Return (X, Y) of the center of cell containing provided text 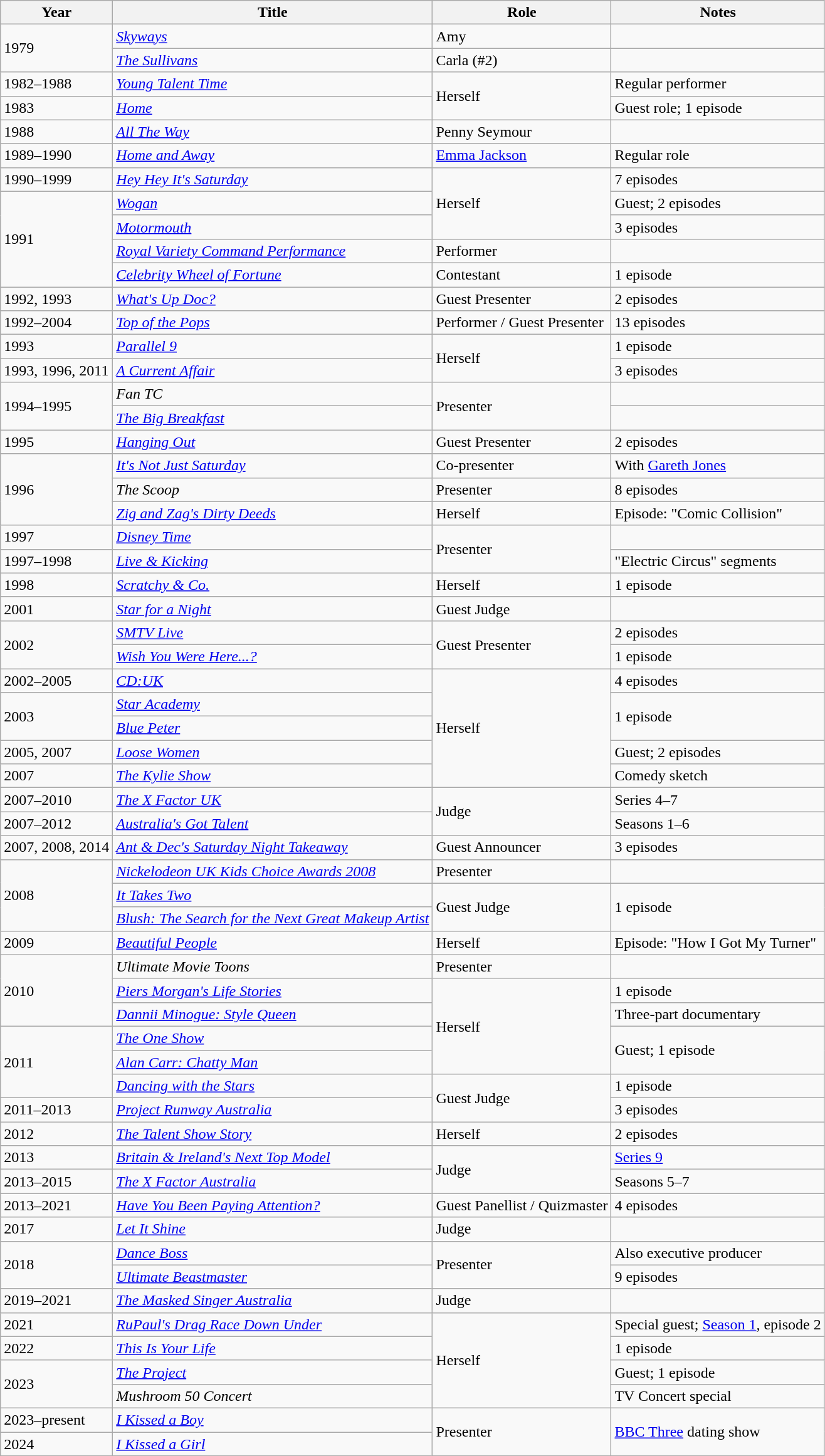
Hanging Out (273, 442)
2012 (56, 1134)
2013 (56, 1158)
1982–1988 (56, 84)
With Gareth Jones (718, 466)
1990–1999 (56, 179)
1995 (56, 442)
8 episodes (718, 490)
Zig and Zag's Dirty Deeds (273, 513)
Have You Been Paying Attention? (273, 1205)
Motormouth (273, 227)
Carla (#2) (522, 60)
Loose Women (273, 752)
Let It Shine (273, 1229)
2017 (56, 1229)
Dannii Minogue: Style Queen (273, 1014)
Australia's Got Talent (273, 824)
Guest Announcer (522, 847)
Alan Carr: Chatty Man (273, 1062)
Star Academy (273, 704)
Royal Variety Command Performance (273, 251)
TV Concert special (718, 1396)
I Kissed a Girl (273, 1443)
Home (273, 108)
Beautiful People (273, 943)
The Scoop (273, 490)
The X Factor Australia (273, 1181)
2023–present (56, 1420)
Year (56, 13)
1983 (56, 108)
The Kylie Show (273, 776)
Home and Away (273, 155)
I Kissed a Boy (273, 1420)
2007–2010 (56, 800)
2010 (56, 990)
SMTV Live (273, 632)
The Big Breakfast (273, 418)
1989–1990 (56, 155)
2008 (56, 895)
The Talent Show Story (273, 1134)
2005, 2007 (56, 752)
2009 (56, 943)
Series 4–7 (718, 800)
Title (273, 13)
Episode: "Comic Collision" (718, 513)
Live & Kicking (273, 561)
Wish You Were Here...? (273, 656)
Parallel 9 (273, 347)
The Project (273, 1372)
7 episodes (718, 179)
The Sullivans (273, 60)
Co-presenter (522, 466)
1988 (56, 132)
The One Show (273, 1038)
13 episodes (718, 323)
2011 (56, 1062)
2018 (56, 1265)
Role (522, 13)
Seasons 5–7 (718, 1181)
Performer / Guest Presenter (522, 323)
RuPaul's Drag Race Down Under (273, 1324)
This Is Your Life (273, 1348)
Britain & Ireland's Next Top Model (273, 1158)
2013–2021 (56, 1205)
Piers Morgan's Life Stories (273, 990)
2013–2015 (56, 1181)
The Masked Singer Australia (273, 1301)
Series 9 (718, 1158)
Seasons 1–6 (718, 824)
Amy (522, 36)
2007–2012 (56, 824)
Three-part documentary (718, 1014)
1991 (56, 239)
Guest Panellist / Quizmaster (522, 1205)
Celebrity Wheel of Fortune (273, 275)
Wogan (273, 203)
Emma Jackson (522, 155)
A Current Affair (273, 370)
Skyways (273, 36)
2011–2013 (56, 1110)
1993, 1996, 2011 (56, 370)
Special guest; Season 1, episode 2 (718, 1324)
All The Way (273, 132)
Project Runway Australia (273, 1110)
The X Factor UK (273, 800)
Regular role (718, 155)
2022 (56, 1348)
Young Talent Time (273, 84)
Blush: The Search for the Next Great Makeup Artist (273, 919)
It Takes Two (273, 895)
Performer (522, 251)
BBC Three dating show (718, 1432)
2019–2021 (56, 1301)
Guest role; 1 episode (718, 108)
2023 (56, 1384)
Contestant (522, 275)
1994–1995 (56, 406)
1993 (56, 347)
Ultimate Movie Toons (273, 966)
1997 (56, 537)
Dance Boss (273, 1253)
Dancing with the Stars (273, 1086)
Hey Hey It's Saturday (273, 179)
1992–2004 (56, 323)
2007, 2008, 2014 (56, 847)
9 episodes (718, 1277)
Fan TC (273, 394)
Mushroom 50 Concert (273, 1396)
Comedy sketch (718, 776)
1979 (56, 48)
2024 (56, 1443)
CD:UK (273, 680)
What's Up Doc? (273, 299)
Star for a Night (273, 609)
1997–1998 (56, 561)
Top of the Pops (273, 323)
1996 (56, 490)
Scratchy & Co. (273, 585)
Disney Time (273, 537)
Blue Peter (273, 728)
2021 (56, 1324)
1992, 1993 (56, 299)
Nickelodeon UK Kids Choice Awards 2008 (273, 871)
"Electric Circus" segments (718, 561)
2003 (56, 716)
2007 (56, 776)
2002 (56, 644)
It's Not Just Saturday (273, 466)
Regular performer (718, 84)
Ant & Dec's Saturday Night Takeaway (273, 847)
1998 (56, 585)
2001 (56, 609)
Also executive producer (718, 1253)
Ultimate Beastmaster (273, 1277)
Penny Seymour (522, 132)
Notes (718, 13)
Episode: "How I Got My Turner" (718, 943)
2002–2005 (56, 680)
